From the cell containing the given text, extract its center point as [x, y] coordinate. 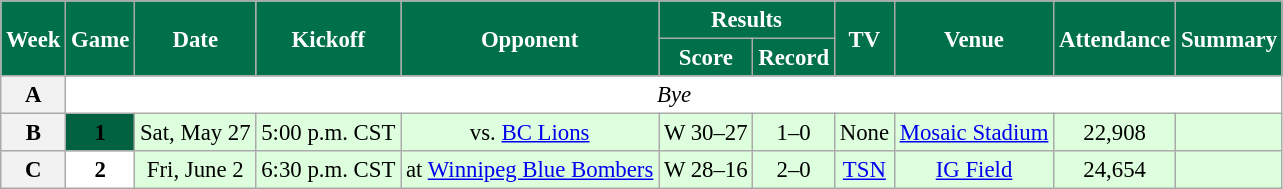
Summary [1230, 38]
W 30–27 [706, 133]
Kickoff [328, 38]
22,908 [1115, 133]
24,654 [1115, 170]
B [34, 133]
1 [100, 133]
1–0 [794, 133]
None [864, 133]
Venue [974, 38]
Results [747, 20]
TSN [864, 170]
Sat, May 27 [196, 133]
2 [100, 170]
Fri, June 2 [196, 170]
Week [34, 38]
Attendance [1115, 38]
Opponent [530, 38]
Bye [674, 95]
Mosaic Stadium [974, 133]
5:00 p.m. CST [328, 133]
Score [706, 58]
2–0 [794, 170]
Game [100, 38]
vs. BC Lions [530, 133]
6:30 p.m. CST [328, 170]
Record [794, 58]
at Winnipeg Blue Bombers [530, 170]
W 28–16 [706, 170]
IG Field [974, 170]
TV [864, 38]
C [34, 170]
A [34, 95]
Date [196, 38]
